From the cell containing the given text, extract its center point as (X, Y) coordinate. 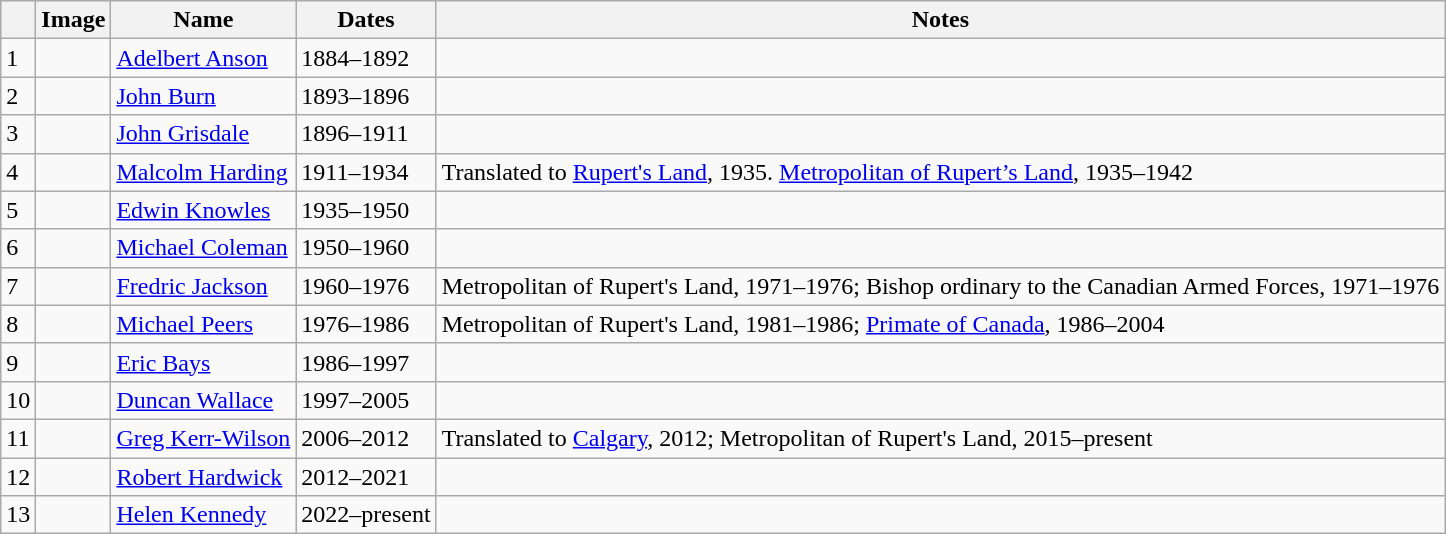
2006–2012 (366, 438)
1960–1976 (366, 286)
1950–1960 (366, 248)
1935–1950 (366, 210)
Fredric Jackson (204, 286)
Translated to Rupert's Land, 1935. Metropolitan of Rupert’s Land, 1935–1942 (940, 172)
11 (18, 438)
2 (18, 96)
Greg Kerr-Wilson (204, 438)
Michael Coleman (204, 248)
Metropolitan of Rupert's Land, 1971–1976; Bishop ordinary to the Canadian Armed Forces, 1971–1976 (940, 286)
Michael Peers (204, 324)
Name (204, 20)
4 (18, 172)
Robert Hardwick (204, 477)
1884–1892 (366, 58)
5 (18, 210)
Helen Kennedy (204, 515)
6 (18, 248)
Malcolm Harding (204, 172)
10 (18, 400)
1893–1896 (366, 96)
1 (18, 58)
1997–2005 (366, 400)
Image (74, 20)
John Burn (204, 96)
Dates (366, 20)
Duncan Wallace (204, 400)
3 (18, 134)
9 (18, 362)
7 (18, 286)
1911–1934 (366, 172)
1986–1997 (366, 362)
2012–2021 (366, 477)
Metropolitan of Rupert's Land, 1981–1986; Primate of Canada, 1986–2004 (940, 324)
12 (18, 477)
2022–present (366, 515)
13 (18, 515)
Notes (940, 20)
8 (18, 324)
1976–1986 (366, 324)
Edwin Knowles (204, 210)
Translated to Calgary, 2012; Metropolitan of Rupert's Land, 2015–present (940, 438)
John Grisdale (204, 134)
Eric Bays (204, 362)
Adelbert Anson (204, 58)
1896–1911 (366, 134)
